Extract the [x, y] coordinate from the center of the cell holding the provided text.  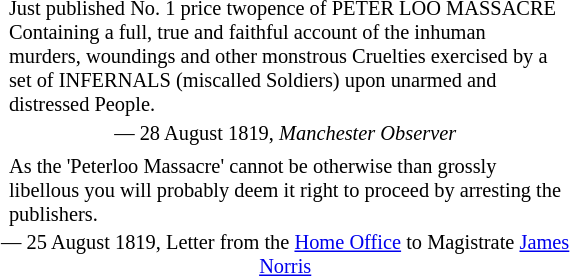
As the 'Peterloo Massacre' cannot be otherwise than grossly libellous you will probably deem it right to proceed by arresting the publishers. [285, 190]
